Determine the [x, y] coordinate at the center of the cell enclosing the given text.  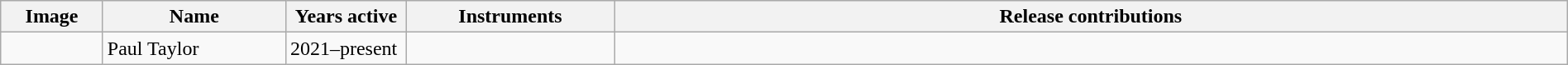
Image [52, 17]
Instruments [509, 17]
2021–present [346, 48]
Paul Taylor [194, 48]
Name [194, 17]
Release contributions [1090, 17]
Years active [346, 17]
